Locate the cell with the specified text and output its (X, Y) center coordinate. 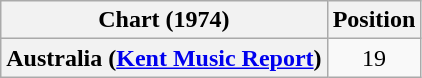
19 (374, 58)
Position (374, 20)
Australia (Kent Music Report) (164, 58)
Chart (1974) (164, 20)
